Extract the (X, Y) coordinate from the center of the cell holding the provided text.  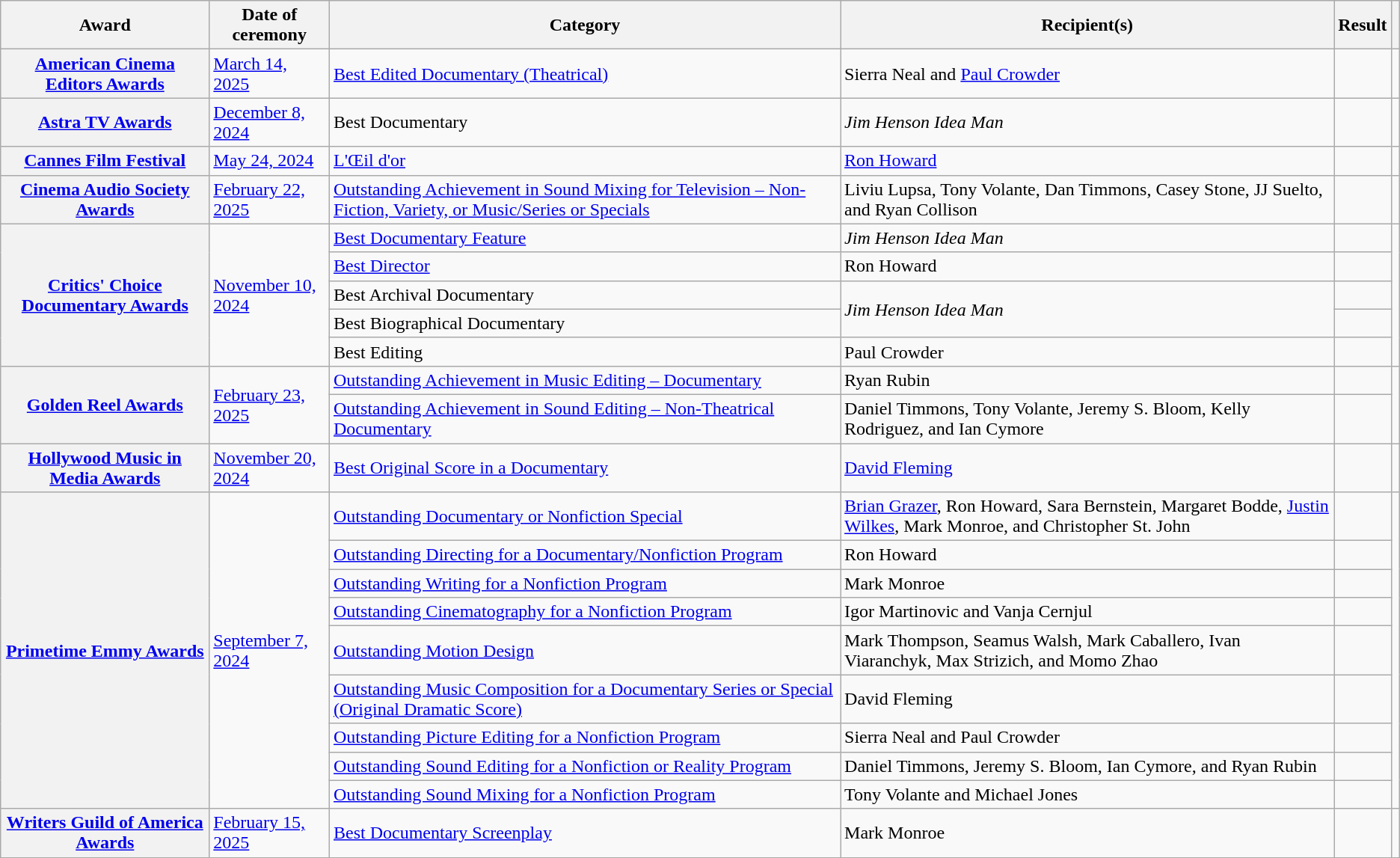
Writers Guild of America Awards (105, 833)
Ryan Rubin (1087, 380)
Outstanding Achievement in Sound Editing – Non-Theatrical Documentary (585, 419)
Recipient(s) (1087, 25)
Igor Martinovic and Vanja Cernjul (1087, 612)
Mark Thompson, Seamus Walsh, Mark Caballero, Ivan Viaranchyk, Max Strizich, and Momo Zhao (1087, 651)
Category (585, 25)
Outstanding Sound Editing for a Nonfiction or Reality Program (585, 766)
Outstanding Music Composition for a Documentary Series or Special (Original Dramatic Score) (585, 699)
Daniel Timmons, Jeremy S. Bloom, Ian Cymore, and Ryan Rubin (1087, 766)
Primetime Emmy Awards (105, 651)
Best Director (585, 266)
Outstanding Picture Editing for a Nonfiction Program (585, 738)
Outstanding Achievement in Music Editing – Documentary (585, 380)
Golden Reel Awards (105, 404)
November 10, 2024 (269, 295)
March 14, 2025 (269, 73)
Outstanding Achievement in Sound Mixing for Television – Non-Fiction, Variety, or Music/Series or Specials (585, 199)
May 24, 2024 (269, 161)
Outstanding Motion Design (585, 651)
Outstanding Sound Mixing for a Nonfiction Program (585, 794)
Best Edited Documentary (Theatrical) (585, 73)
Best Archival Documentary (585, 295)
Outstanding Writing for a Nonfiction Program (585, 583)
Date of ceremony (269, 25)
February 15, 2025 (269, 833)
Outstanding Cinematography for a Nonfiction Program (585, 612)
November 20, 2024 (269, 467)
Best Documentary Feature (585, 238)
Brian Grazer, Ron Howard, Sara Bernstein, Margaret Bodde, Justin Wilkes, Mark Monroe, and Christopher St. John (1087, 516)
Tony Volante and Michael Jones (1087, 794)
Daniel Timmons, Tony Volante, Jeremy S. Bloom, Kelly Rodriguez, and Ian Cymore (1087, 419)
December 8, 2024 (269, 123)
Outstanding Directing for a Documentary/Nonfiction Program (585, 555)
Outstanding Documentary or Nonfiction Special (585, 516)
Paul Crowder (1087, 352)
Liviu Lupsa, Tony Volante, Dan Timmons, Casey Stone, JJ Suelto, and Ryan Collison (1087, 199)
Cinema Audio Society Awards (105, 199)
Astra TV Awards (105, 123)
Best Documentary (585, 123)
February 22, 2025 (269, 199)
Best Editing (585, 352)
American Cinema Editors Awards (105, 73)
February 23, 2025 (269, 404)
Result (1363, 25)
Award (105, 25)
Critics' Choice Documentary Awards (105, 295)
Hollywood Music in Media Awards (105, 467)
Best Original Score in a Documentary (585, 467)
Best Biographical Documentary (585, 323)
September 7, 2024 (269, 651)
L'Œil d'or (585, 161)
Cannes Film Festival (105, 161)
Best Documentary Screenplay (585, 833)
